Detect which cell encompasses the target text, then output its (x, y) center coordinate. 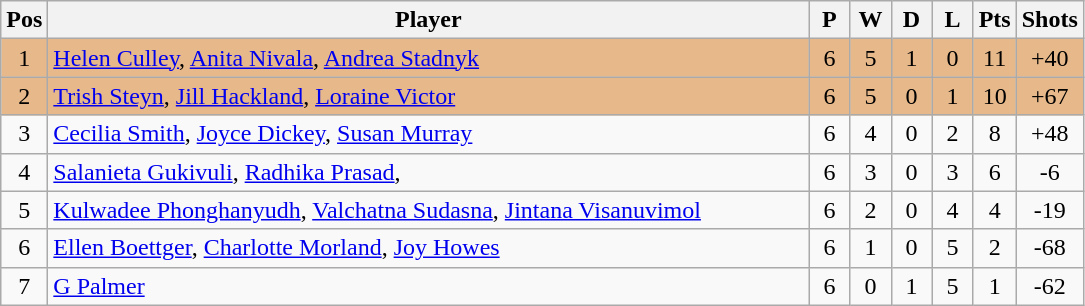
G Palmer (428, 286)
+40 (1050, 58)
-19 (1050, 210)
11 (994, 58)
Pos (24, 20)
-68 (1050, 248)
-6 (1050, 172)
Cecilia Smith, Joyce Dickey, Susan Murray (428, 134)
Salanieta Gukivuli, Radhika Prasad, (428, 172)
-62 (1050, 286)
Ellen Boettger, Charlotte Morland, Joy Howes (428, 248)
7 (24, 286)
W (870, 20)
10 (994, 96)
D (912, 20)
Player (428, 20)
Helen Culley, Anita Nivala, Andrea Stadnyk (428, 58)
Kulwadee Phonghanyudh, Valchatna Sudasna, Jintana Visanuvimol (428, 210)
Shots (1050, 20)
P (830, 20)
+48 (1050, 134)
+67 (1050, 96)
Trish Steyn, Jill Hackland, Loraine Victor (428, 96)
Pts (994, 20)
8 (994, 134)
L (952, 20)
